Output the (x, y) coordinate of the center of the cell containing the given text.  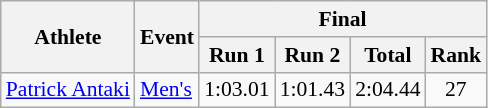
Total (388, 55)
2:04.44 (388, 90)
Athlete (68, 36)
Final (342, 19)
Run 1 (236, 55)
27 (456, 90)
1:03.01 (236, 90)
Men's (167, 90)
Patrick Antaki (68, 90)
Rank (456, 55)
Run 2 (312, 55)
1:01.43 (312, 90)
Event (167, 36)
